Return (x, y) of the center of cell containing provided text 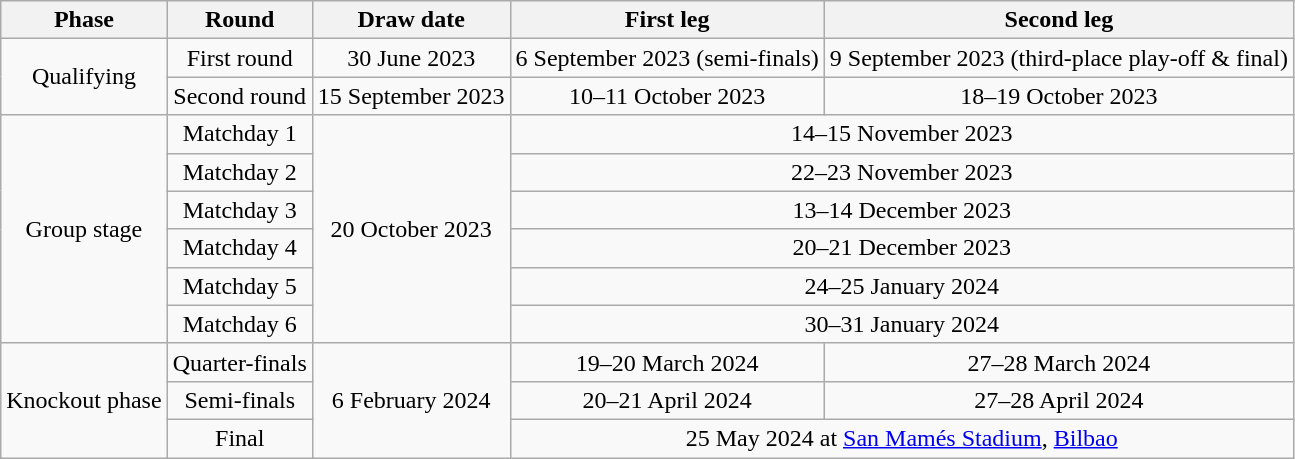
Qualifying (84, 77)
22–23 November 2023 (902, 172)
Matchday 6 (240, 324)
13–14 December 2023 (902, 210)
14–15 November 2023 (902, 134)
Group stage (84, 229)
Second leg (1058, 20)
24–25 January 2024 (902, 286)
Matchday 2 (240, 172)
10–11 October 2023 (667, 96)
Quarter-finals (240, 362)
Matchday 5 (240, 286)
First round (240, 58)
19–20 March 2024 (667, 362)
9 September 2023 (third-place play-off & final) (1058, 58)
Knockout phase (84, 400)
27–28 March 2024 (1058, 362)
Phase (84, 20)
20–21 April 2024 (667, 400)
Matchday 1 (240, 134)
15 September 2023 (411, 96)
27–28 April 2024 (1058, 400)
20 October 2023 (411, 229)
18–19 October 2023 (1058, 96)
Second round (240, 96)
6 February 2024 (411, 400)
6 September 2023 (semi-finals) (667, 58)
30–31 January 2024 (902, 324)
Matchday 4 (240, 248)
Semi-finals (240, 400)
Final (240, 438)
Draw date (411, 20)
Matchday 3 (240, 210)
20–21 December 2023 (902, 248)
25 May 2024 at San Mamés Stadium, Bilbao (902, 438)
First leg (667, 20)
30 June 2023 (411, 58)
Round (240, 20)
